Determine the (X, Y) coordinate at the center of the cell enclosing the given text.  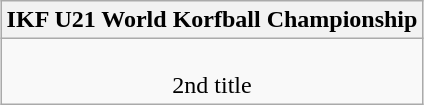
IKF U21 World Korfball Championship (212, 20)
2nd title (212, 72)
